Capture the cell that displays the provided text and extract its (X, Y) central coordinate. 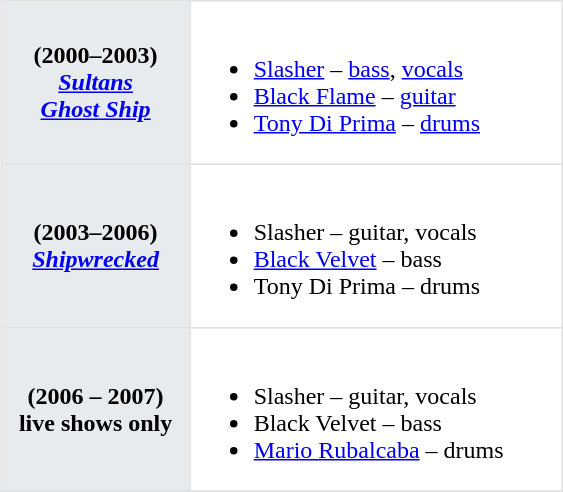
Slasher – guitar, vocalsBlack Velvet – bassTony Di Prima – drums (376, 246)
(2003–2006)Shipwrecked (96, 246)
(2006 – 2007)live shows only (96, 410)
Slasher – bass, vocalsBlack Flame – guitarTony Di Prima – drums (376, 83)
(2000–2003)SultansGhost Ship (96, 83)
Slasher – guitar, vocalsBlack Velvet – bassMario Rubalcaba – drums (376, 410)
